For the text-containing cell, return its midpoint in (x, y) coordinate format. 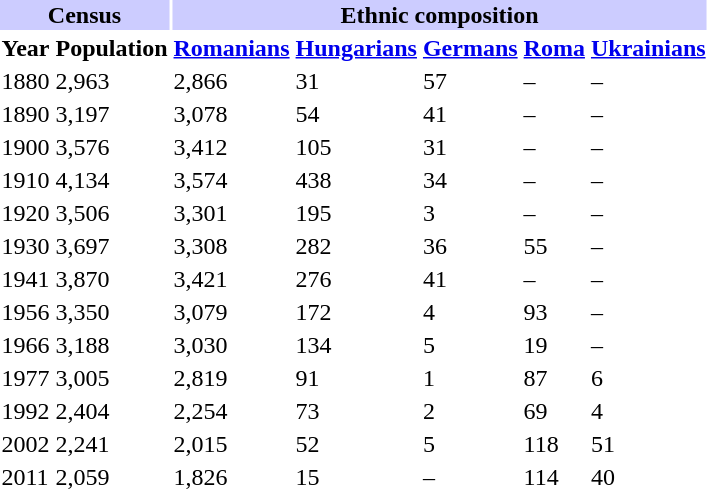
34 (470, 180)
105 (356, 147)
1920 (26, 213)
69 (554, 411)
172 (356, 312)
3,078 (232, 114)
Hungarians (356, 48)
1956 (26, 312)
55 (554, 246)
1 (470, 378)
36 (470, 246)
4,134 (112, 180)
Year (26, 48)
Roma (554, 48)
Ethnic composition (440, 15)
1900 (26, 147)
1966 (26, 345)
3,421 (232, 279)
3,350 (112, 312)
3,005 (112, 378)
6 (648, 378)
3,197 (112, 114)
73 (356, 411)
3,301 (232, 213)
52 (356, 444)
2002 (26, 444)
2,404 (112, 411)
195 (356, 213)
2,866 (232, 81)
1941 (26, 279)
3,030 (232, 345)
1992 (26, 411)
3,412 (232, 147)
282 (356, 246)
2,254 (232, 411)
Germans (470, 48)
Population (112, 48)
93 (554, 312)
3,697 (112, 246)
51 (648, 444)
54 (356, 114)
19 (554, 345)
1930 (26, 246)
3,574 (232, 180)
2,241 (112, 444)
57 (470, 81)
3,079 (232, 312)
Ukrainians (648, 48)
1890 (26, 114)
1880 (26, 81)
134 (356, 345)
Romanians (232, 48)
1977 (26, 378)
2 (470, 411)
2,819 (232, 378)
3,576 (112, 147)
91 (356, 378)
3 (470, 213)
3,308 (232, 246)
2,015 (232, 444)
2,963 (112, 81)
118 (554, 444)
3,870 (112, 279)
3,506 (112, 213)
276 (356, 279)
1910 (26, 180)
3,188 (112, 345)
438 (356, 180)
87 (554, 378)
Census (84, 15)
